Find where the given text appears and provide that cell's center as [x, y] coordinate. 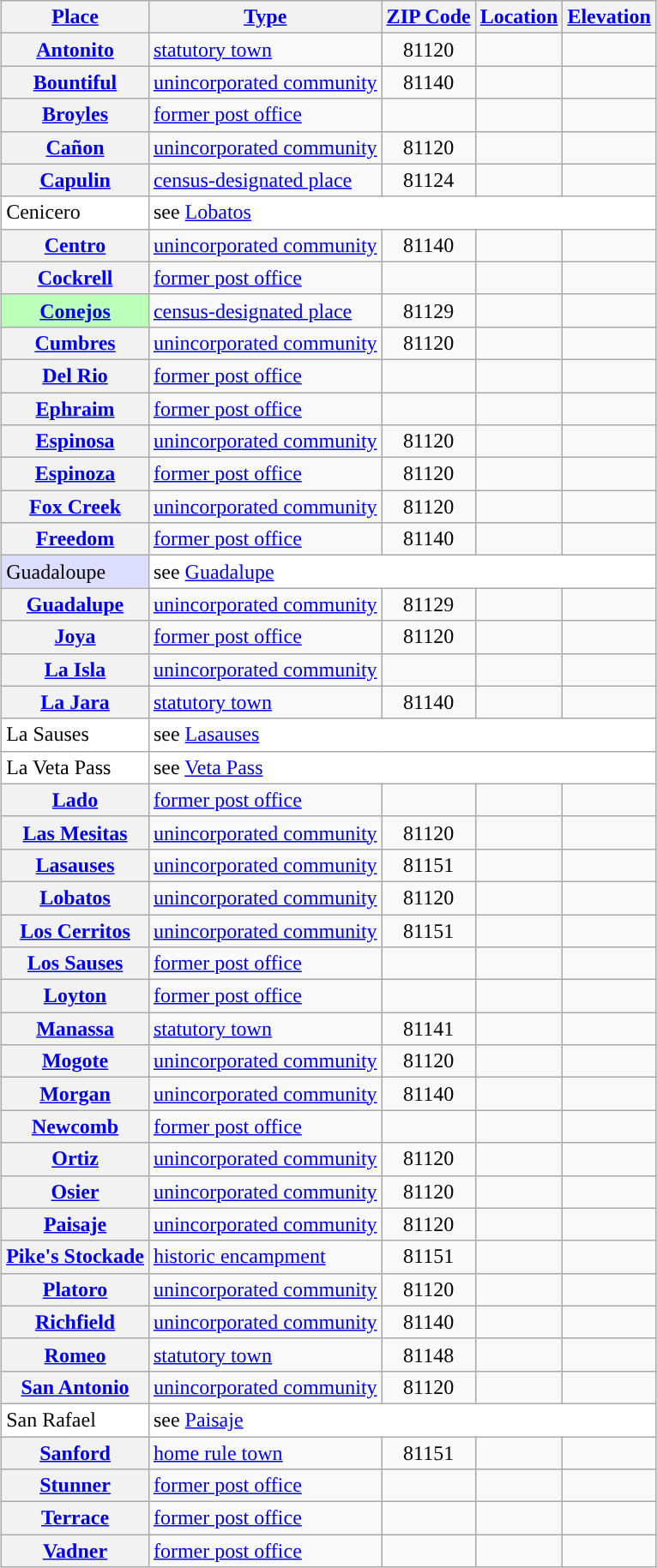
see Guadalupe [401, 572]
Joya [75, 637]
Guadaloupe [75, 572]
San Rafael [75, 1420]
Cañon [75, 147]
Newcomb [75, 1126]
Lasauses [75, 865]
historic encampment [265, 1257]
Los Cerritos [75, 930]
La Jara [75, 702]
Cockrell [75, 278]
Place [75, 17]
Cenicero [75, 213]
Lado [75, 800]
see Paisaje [401, 1420]
81124 [429, 180]
San Antonio [75, 1387]
Guadalupe [75, 604]
Paisaje [75, 1224]
Espinoza [75, 474]
Pike's Stockade [75, 1257]
Platoro [75, 1289]
see Lobatos [401, 213]
Manassa [75, 1029]
Elevation [609, 17]
81148 [429, 1355]
Sanford [75, 1453]
Ortiz [75, 1159]
Terrace [75, 1518]
Osier [75, 1192]
Capulin [75, 180]
La Isla [75, 670]
see Veta Pass [401, 767]
La Sauses [75, 735]
Location [519, 17]
Cumbres [75, 343]
Richfield [75, 1322]
Bountiful [75, 82]
Romeo [75, 1355]
Vadner [75, 1551]
Espinosa [75, 442]
Loyton [75, 996]
Centro [75, 245]
Stunner [75, 1486]
Type [265, 17]
home rule town [265, 1453]
Antonito [75, 50]
ZIP Code [429, 17]
81141 [429, 1029]
Fox Creek [75, 507]
Morgan [75, 1094]
Los Sauses [75, 964]
Del Rio [75, 375]
Lobatos [75, 898]
La Veta Pass [75, 767]
Broyles [75, 115]
Freedom [75, 539]
Mogote [75, 1061]
see Lasauses [401, 735]
Ephraim [75, 409]
Las Mesitas [75, 832]
Conejos [75, 310]
